For the text-containing cell, return its midpoint in (x, y) coordinate format. 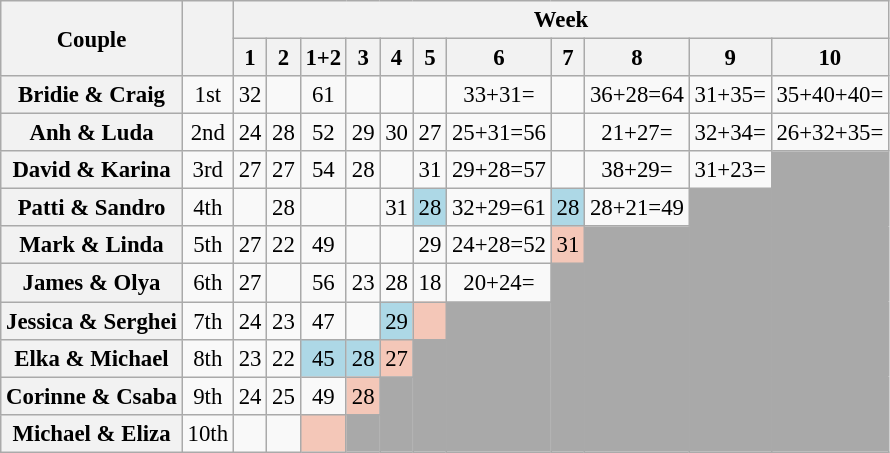
1 (250, 58)
21+27= (638, 133)
25+31=56 (500, 133)
31+35= (730, 95)
5th (208, 245)
1st (208, 95)
Jessica & Serghei (92, 321)
Bridie & Craig (92, 95)
47 (323, 321)
56 (323, 283)
29+28=57 (500, 170)
32+29=61 (500, 208)
David & Karina (92, 170)
28+21=49 (638, 208)
54 (323, 170)
31+23= (730, 170)
Elka & Michael (92, 358)
Corinne & Csaba (92, 396)
Mark & Linda (92, 245)
10 (830, 58)
26+32+35= (830, 133)
6 (500, 58)
4th (208, 208)
5 (430, 58)
10th (208, 433)
33+31= (500, 95)
32 (250, 95)
9 (730, 58)
18 (430, 283)
9th (208, 396)
Michael & Eliza (92, 433)
24+28=52 (500, 245)
36+28=64 (638, 95)
James & Olya (92, 283)
Patti & Sandro (92, 208)
4 (396, 58)
52 (323, 133)
8th (208, 358)
2 (284, 58)
61 (323, 95)
1+2 (323, 58)
Week (560, 20)
7th (208, 321)
Anh & Luda (92, 133)
38+29= (638, 170)
3rd (208, 170)
25 (284, 396)
Couple (92, 38)
30 (396, 133)
45 (323, 358)
7 (568, 58)
3 (362, 58)
8 (638, 58)
35+40+40= (830, 95)
2nd (208, 133)
6th (208, 283)
20+24= (500, 283)
32+34= (730, 133)
